Return [x, y] of the center of cell containing provided text 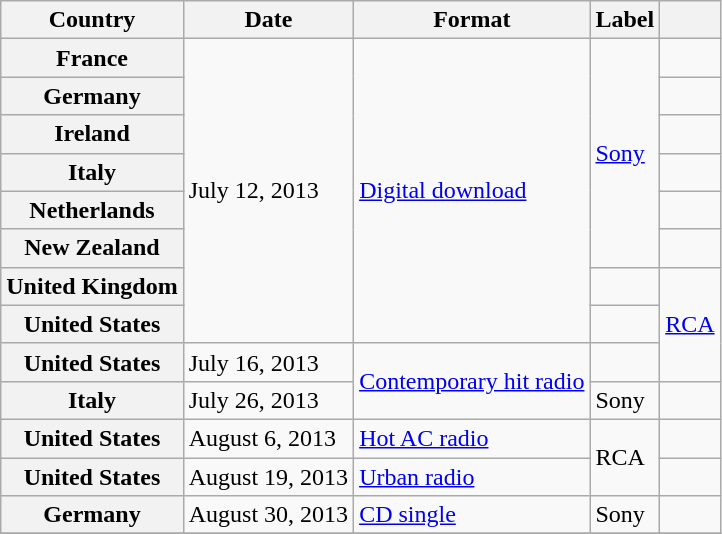
July 16, 2013 [268, 362]
Label [625, 20]
France [92, 58]
Urban radio [472, 477]
Hot AC radio [472, 438]
CD single [472, 515]
July 26, 2013 [268, 400]
Digital download [472, 191]
New Zealand [92, 248]
August 19, 2013 [268, 477]
Date [268, 20]
August 6, 2013 [268, 438]
August 30, 2013 [268, 515]
Contemporary hit radio [472, 381]
July 12, 2013 [268, 191]
Netherlands [92, 210]
United Kingdom [92, 286]
Country [92, 20]
Ireland [92, 134]
Format [472, 20]
